Locate the cell with the specified text and output its (X, Y) center coordinate. 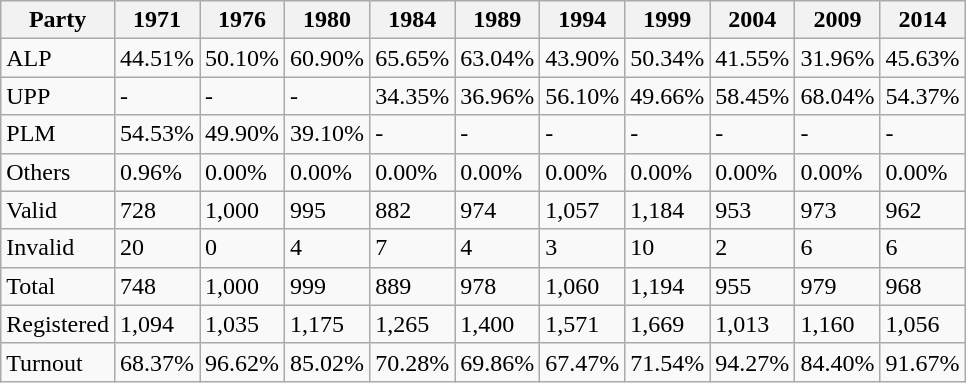
889 (412, 286)
34.35% (412, 96)
85.02% (328, 362)
1994 (582, 20)
Turnout (58, 362)
50.34% (668, 58)
20 (156, 248)
1999 (668, 20)
962 (922, 210)
1,094 (156, 324)
Invalid (58, 248)
96.62% (242, 362)
94.27% (752, 362)
36.96% (498, 96)
968 (922, 286)
91.67% (922, 362)
1,571 (582, 324)
69.86% (498, 362)
10 (668, 248)
1971 (156, 20)
Others (58, 172)
995 (328, 210)
65.65% (412, 58)
978 (498, 286)
Party (58, 20)
43.90% (582, 58)
1,265 (412, 324)
PLM (58, 134)
882 (412, 210)
84.40% (838, 362)
1,194 (668, 286)
45.63% (922, 58)
1980 (328, 20)
1989 (498, 20)
2004 (752, 20)
1,035 (242, 324)
953 (752, 210)
ALP (58, 58)
973 (838, 210)
1,060 (582, 286)
1976 (242, 20)
44.51% (156, 58)
Registered (58, 324)
1,400 (498, 324)
1,057 (582, 210)
56.10% (582, 96)
748 (156, 286)
1,056 (922, 324)
58.45% (752, 96)
999 (328, 286)
67.47% (582, 362)
54.37% (922, 96)
54.53% (156, 134)
50.10% (242, 58)
979 (838, 286)
60.90% (328, 58)
728 (156, 210)
7 (412, 248)
31.96% (838, 58)
39.10% (328, 134)
63.04% (498, 58)
2014 (922, 20)
1,669 (668, 324)
974 (498, 210)
68.37% (156, 362)
41.55% (752, 58)
Total (58, 286)
0.96% (156, 172)
2009 (838, 20)
49.90% (242, 134)
49.66% (668, 96)
1,160 (838, 324)
1,013 (752, 324)
0 (242, 248)
70.28% (412, 362)
955 (752, 286)
Valid (58, 210)
UPP (58, 96)
1,175 (328, 324)
1,184 (668, 210)
68.04% (838, 96)
1984 (412, 20)
71.54% (668, 362)
2 (752, 248)
3 (582, 248)
